Find where the given text appears and provide that cell's center as [X, Y] coordinate. 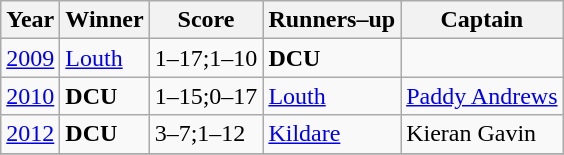
2009 [30, 58]
2012 [30, 134]
Runners–up [332, 20]
1–17;1–10 [206, 58]
Winner [104, 20]
Paddy Andrews [482, 96]
Score [206, 20]
1–15;0–17 [206, 96]
Kieran Gavin [482, 134]
Kildare [332, 134]
Captain [482, 20]
3–7;1–12 [206, 134]
Year [30, 20]
2010 [30, 96]
